Return the (X, Y) coordinate for the center point of the cell that contains the specified text.  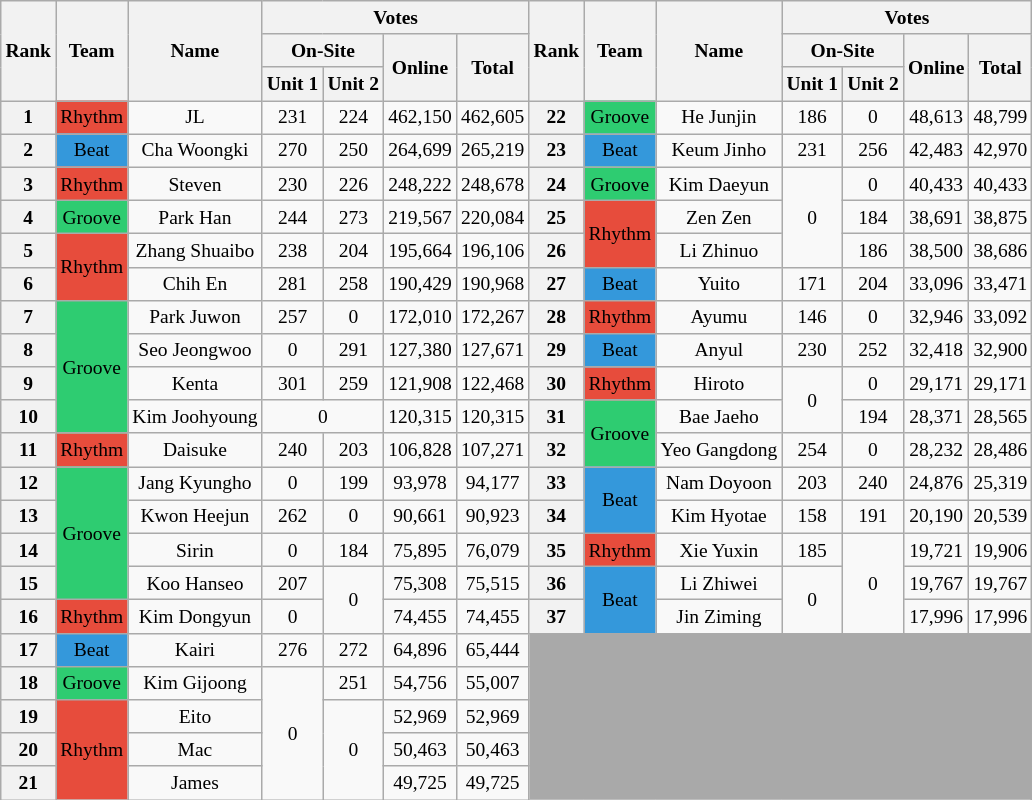
19 (28, 716)
28,371 (936, 416)
Chih En (195, 284)
75,308 (420, 584)
Kim Daeyun (719, 184)
33,096 (936, 284)
194 (874, 416)
20,539 (1000, 516)
21 (28, 782)
32,900 (1000, 350)
238 (292, 250)
226 (354, 184)
25 (556, 216)
He Junjin (719, 118)
257 (292, 316)
24 (556, 184)
28,232 (936, 450)
Mac (195, 750)
Nam Doyoon (719, 484)
Park Juwon (195, 316)
190,968 (492, 284)
Li Zhiwei (719, 584)
224 (354, 118)
37 (556, 616)
55,007 (492, 682)
Steven (195, 184)
2 (28, 150)
301 (292, 384)
9 (28, 384)
19,906 (1000, 550)
Bae Jaeho (719, 416)
281 (292, 284)
18 (28, 682)
3 (28, 184)
38,875 (1000, 216)
196,106 (492, 250)
462,150 (420, 118)
24,876 (936, 484)
191 (874, 516)
32,946 (936, 316)
Xie Yuxin (719, 550)
5 (28, 250)
4 (28, 216)
Sirin (195, 550)
1 (28, 118)
276 (292, 650)
Jin Ziming (719, 616)
14 (28, 550)
34 (556, 516)
42,483 (936, 150)
48,613 (936, 118)
22 (556, 118)
Li Zhinuo (719, 250)
Kenta (195, 384)
17 (28, 650)
Cha Woongki (195, 150)
31 (556, 416)
Kairi (195, 650)
252 (874, 350)
65,444 (492, 650)
30 (556, 384)
23 (556, 150)
28,565 (1000, 416)
33 (556, 484)
15 (28, 584)
11 (28, 450)
Zen Zen (719, 216)
251 (354, 682)
33,471 (1000, 284)
75,895 (420, 550)
28 (556, 316)
Jang Kyungho (195, 484)
33,092 (1000, 316)
462,605 (492, 118)
256 (874, 150)
38,691 (936, 216)
Yuito (719, 284)
8 (28, 350)
48,799 (1000, 118)
90,923 (492, 516)
107,271 (492, 450)
Seo Jeongwoo (195, 350)
32 (556, 450)
171 (812, 284)
Zhang Shuaibo (195, 250)
35 (556, 550)
James (195, 782)
29 (556, 350)
185 (812, 550)
Hiroto (719, 384)
219,567 (420, 216)
172,010 (420, 316)
Kim Joohyoung (195, 416)
25,319 (1000, 484)
90,661 (420, 516)
Kwon Heejun (195, 516)
127,671 (492, 350)
27 (556, 284)
12 (28, 484)
220,084 (492, 216)
54,756 (420, 682)
195,664 (420, 250)
38,686 (1000, 250)
94,177 (492, 484)
Yeo Gangdong (719, 450)
248,678 (492, 184)
Kim Hyotae (719, 516)
199 (354, 484)
20,190 (936, 516)
20 (28, 750)
122,468 (492, 384)
248,222 (420, 184)
16 (28, 616)
265,219 (492, 150)
Park Han (195, 216)
93,978 (420, 484)
64,896 (420, 650)
190,429 (420, 284)
244 (292, 216)
272 (354, 650)
19,721 (936, 550)
250 (354, 150)
Keum Jinho (719, 150)
Koo Hanseo (195, 584)
106,828 (420, 450)
76,079 (492, 550)
259 (354, 384)
28,486 (1000, 450)
121,908 (420, 384)
6 (28, 284)
13 (28, 516)
258 (354, 284)
Eito (195, 716)
JL (195, 118)
26 (556, 250)
291 (354, 350)
254 (812, 450)
262 (292, 516)
172,267 (492, 316)
7 (28, 316)
273 (354, 216)
Kim Dongyun (195, 616)
207 (292, 584)
36 (556, 584)
270 (292, 150)
42,970 (1000, 150)
127,380 (420, 350)
264,699 (420, 150)
10 (28, 416)
146 (812, 316)
38,500 (936, 250)
Kim Gijoong (195, 682)
Ayumu (719, 316)
32,418 (936, 350)
75,515 (492, 584)
158 (812, 516)
Daisuke (195, 450)
Anyul (719, 350)
